Search for the cell housing the specified text and yield its [x, y] center coordinate. 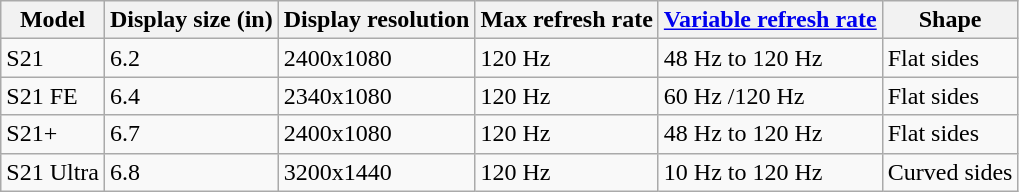
2340x1080 [376, 96]
S21 [53, 58]
6.7 [191, 134]
6.4 [191, 96]
S21+ [53, 134]
Display resolution [376, 20]
S21 Ultra [53, 172]
60 Hz /120 Hz [770, 96]
Curved sides [950, 172]
Variable refresh rate [770, 20]
Display size (in) [191, 20]
3200x1440 [376, 172]
Model [53, 20]
6.8 [191, 172]
S21 FE [53, 96]
Shape [950, 20]
Max refresh rate [566, 20]
10 Hz to 120 Hz [770, 172]
6.2 [191, 58]
